Pinpoint the cell where the given text exists, returning its [x, y] midpoint coordinate. 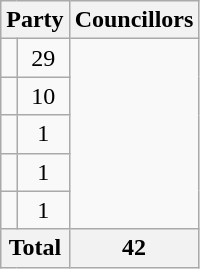
42 [134, 248]
Total [35, 248]
Councillors [134, 20]
29 [43, 58]
10 [43, 96]
Party [35, 20]
